Pinpoint the cell where the given text exists, returning its [X, Y] midpoint coordinate. 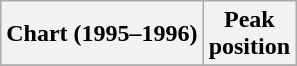
Chart (1995–1996) [102, 34]
Peakposition [249, 34]
